Search for the cell housing the specified text and yield its [x, y] center coordinate. 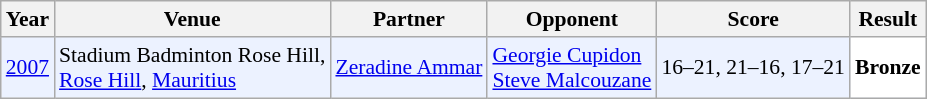
Bronze [888, 68]
Opponent [572, 19]
Zeradine Ammar [408, 68]
16–21, 21–16, 17–21 [753, 68]
Stadium Badminton Rose Hill,Rose Hill, Mauritius [192, 68]
Result [888, 19]
2007 [28, 68]
Score [753, 19]
Year [28, 19]
Georgie Cupidon Steve Malcouzane [572, 68]
Venue [192, 19]
Partner [408, 19]
